From the cell containing the given text, extract its center point as [x, y] coordinate. 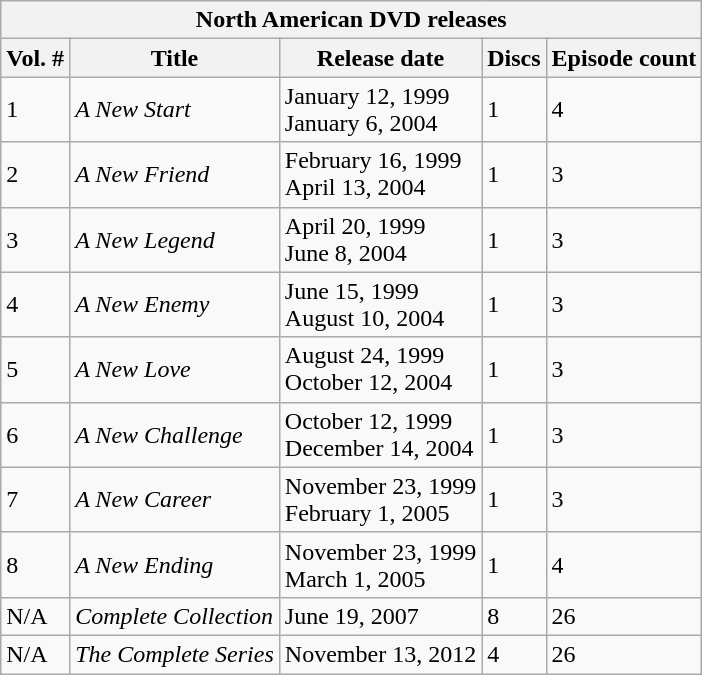
August 24, 1999October 12, 2004 [380, 370]
A New Challenge [175, 434]
January 12, 1999January 6, 2004 [380, 110]
North American DVD releases [352, 20]
A New Start [175, 110]
Complete Collection [175, 616]
June 19, 2007 [380, 616]
A New Love [175, 370]
April 20, 1999June 8, 2004 [380, 240]
November 23, 1999March 1, 2005 [380, 564]
A New Friend [175, 174]
A New Ending [175, 564]
A New Legend [175, 240]
February 16, 1999April 13, 2004 [380, 174]
Discs [514, 58]
7 [36, 500]
A New Career [175, 500]
November 23, 1999February 1, 2005 [380, 500]
October 12, 1999December 14, 2004 [380, 434]
Release date [380, 58]
November 13, 2012 [380, 654]
2 [36, 174]
Title [175, 58]
5 [36, 370]
Vol. # [36, 58]
Episode count [624, 58]
June 15, 1999August 10, 2004 [380, 304]
6 [36, 434]
A New Enemy [175, 304]
The Complete Series [175, 654]
